Capture the cell that displays the provided text and extract its [x, y] central coordinate. 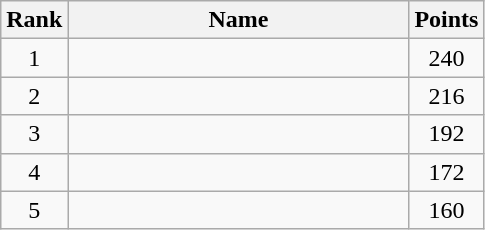
172 [446, 172]
1 [34, 58]
5 [34, 210]
216 [446, 96]
240 [446, 58]
Points [446, 20]
Rank [34, 20]
160 [446, 210]
3 [34, 134]
Name [238, 20]
2 [34, 96]
192 [446, 134]
4 [34, 172]
